Pinpoint the cell where the given text exists, returning its (X, Y) midpoint coordinate. 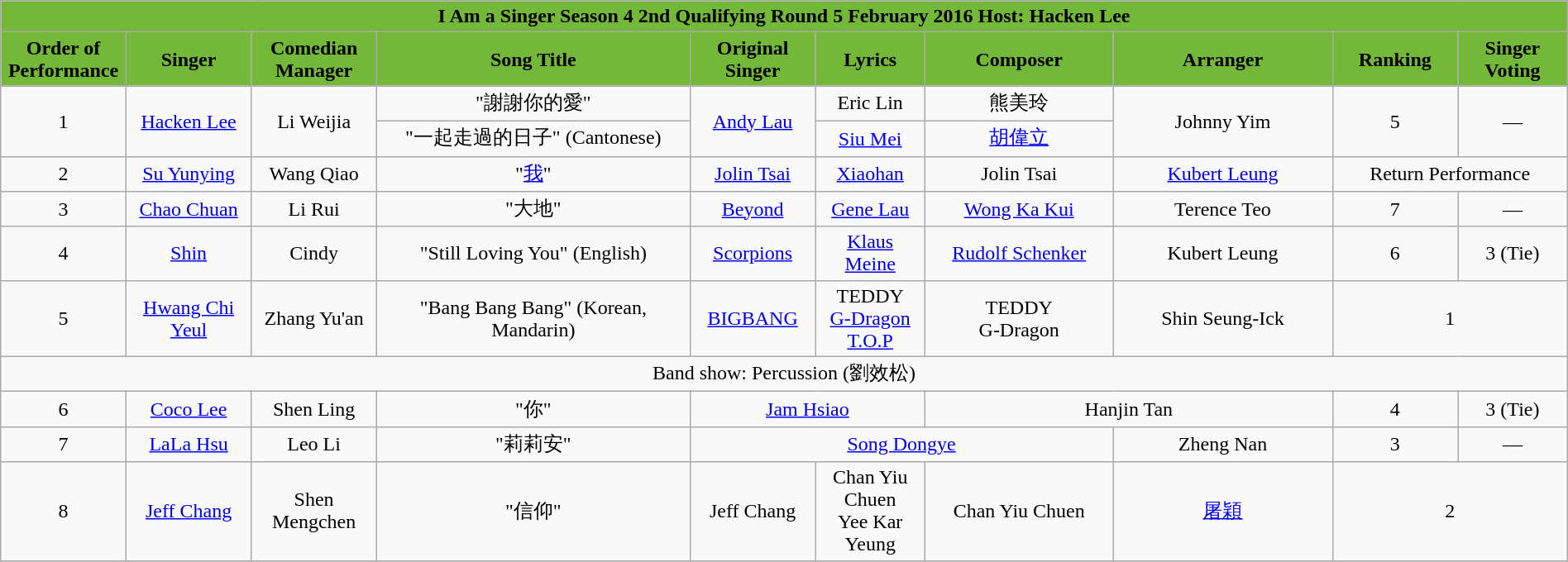
Hacken Lee (189, 121)
Band show: Percussion (劉效松) (784, 374)
LaLa Hsu (189, 445)
"Still Loving You" (English) (533, 253)
屠穎 (1222, 511)
Comedian Manager (314, 60)
Klaus Meine (870, 253)
Li Rui (314, 210)
"大地" (533, 210)
Singer (189, 60)
Singer Voting (1513, 60)
Zheng Nan (1222, 445)
Gene Lau (870, 210)
Shin Seung-Ick (1222, 318)
TEDDYG-Dragon (1019, 318)
Shen Ling (314, 410)
Jam Hsiao (807, 410)
"信仰" (533, 511)
Beyond (753, 210)
Composer (1019, 60)
Hwang Chi Yeul (189, 318)
Chan Yiu ChuenYee Kar Yeung (870, 511)
Wong Ka Kui (1019, 210)
I Am a Singer Season 4 2nd Qualifying Round 5 February 2016 Host: Hacken Lee (784, 17)
TEDDYG-DragonT.O.P (870, 318)
"Bang Bang Bang" (Korean, Mandarin) (533, 318)
Johnny Yim (1222, 121)
Leo Li (314, 445)
Hanjin Tan (1130, 410)
Andy Lau (753, 121)
胡偉立 (1019, 139)
熊美玲 (1019, 104)
Ranking (1395, 60)
Chao Chuan (189, 210)
Su Yunying (189, 174)
Siu Mei (870, 139)
Xiaohan (870, 174)
Eric Lin (870, 104)
Coco Lee (189, 410)
Chan Yiu Chuen (1019, 511)
8 (64, 511)
Shen Mengchen (314, 511)
Zhang Yu'an (314, 318)
"莉莉安" (533, 445)
Original Singer (753, 60)
"一起走過的日子" (Cantonese) (533, 139)
Scorpions (753, 253)
Song Dongye (901, 445)
BIGBANG (753, 318)
Terence Teo (1222, 210)
Return Performance (1450, 174)
Order of Performance (64, 60)
Li Weijia (314, 121)
"我" (533, 174)
"你" (533, 410)
Cindy (314, 253)
Arranger (1222, 60)
"謝謝你的愛" (533, 104)
Song Title (533, 60)
Wang Qiao (314, 174)
Lyrics (870, 60)
Shin (189, 253)
Rudolf Schenker (1019, 253)
